Return [x, y] of the center of cell containing provided text 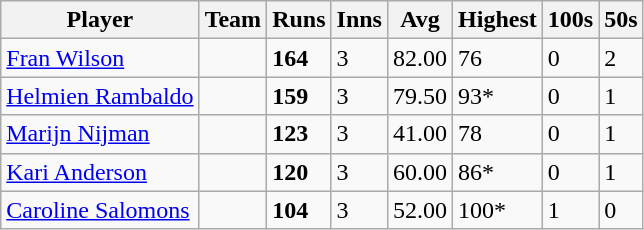
41.00 [420, 134]
78 [498, 134]
Marijn Nijman [100, 134]
82.00 [420, 58]
Highest [498, 20]
164 [299, 58]
52.00 [420, 210]
120 [299, 172]
100s [570, 20]
100* [498, 210]
50s [621, 20]
Inns [359, 20]
93* [498, 96]
104 [299, 210]
159 [299, 96]
Caroline Salomons [100, 210]
2 [621, 58]
Avg [420, 20]
86* [498, 172]
Player [100, 20]
Team [233, 20]
Fran Wilson [100, 58]
60.00 [420, 172]
79.50 [420, 96]
Runs [299, 20]
76 [498, 58]
Helmien Rambaldo [100, 96]
123 [299, 134]
Kari Anderson [100, 172]
